For the text-containing cell, return its midpoint in [x, y] coordinate format. 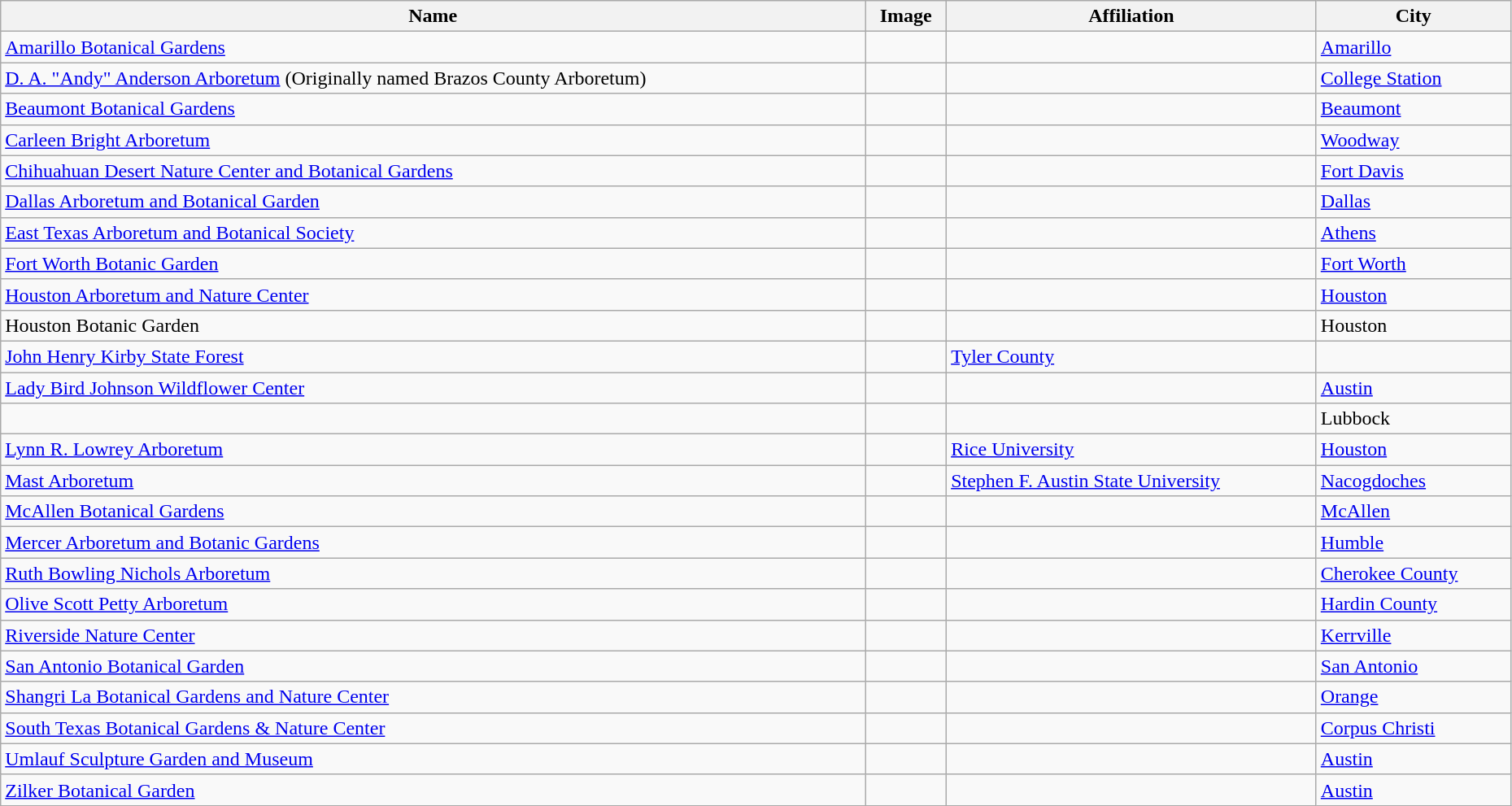
Fort Davis [1414, 171]
Carleen Bright Arboretum [433, 140]
Kerrville [1414, 635]
Hardin County [1414, 604]
Athens [1414, 233]
Ruth Bowling Nichols Arboretum [433, 573]
Tyler County [1132, 356]
D. A. "Andy" Anderson Arboretum (Originally named Brazos County Arboretum) [433, 78]
East Texas Arboretum and Botanical Society [433, 233]
Houston Botanic Garden [433, 325]
McAllen [1414, 512]
Amarillo [1414, 47]
Shangri La Botanical Gardens and Nature Center [433, 697]
Umlauf Sculpture Garden and Museum [433, 759]
Chihuahuan Desert Nature Center and Botanical Gardens [433, 171]
Lubbock [1414, 419]
Corpus Christi [1414, 728]
Beaumont [1414, 109]
Beaumont Botanical Gardens [433, 109]
Cherokee County [1414, 573]
Riverside Nature Center [433, 635]
Lynn R. Lowrey Arboretum [433, 450]
Olive Scott Petty Arboretum [433, 604]
Amarillo Botanical Gardens [433, 47]
McAllen Botanical Gardens [433, 512]
San Antonio [1414, 666]
Woodway [1414, 140]
Nacogdoches [1414, 481]
Dallas Arboretum and Botanical Garden [433, 202]
Humble [1414, 542]
Mercer Arboretum and Botanic Gardens [433, 542]
Stephen F. Austin State University [1132, 481]
Houston Arboretum and Nature Center [433, 294]
Dallas [1414, 202]
Rice University [1132, 450]
Zilker Botanical Garden [433, 790]
Name [433, 16]
City [1414, 16]
John Henry Kirby State Forest [433, 356]
Fort Worth [1414, 264]
South Texas Botanical Gardens & Nature Center [433, 728]
Lady Bird Johnson Wildflower Center [433, 388]
Fort Worth Botanic Garden [433, 264]
Mast Arboretum [433, 481]
Affiliation [1132, 16]
Image [906, 16]
Orange [1414, 697]
College Station [1414, 78]
San Antonio Botanical Garden [433, 666]
